Determine the [x, y] coordinate at the center of the cell enclosing the given text.  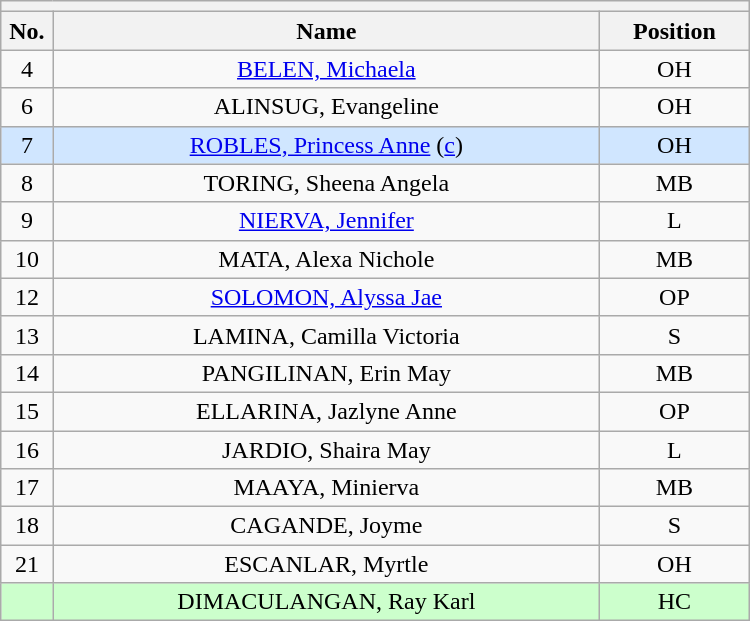
No. [27, 31]
BELEN, Michaela [326, 69]
14 [27, 373]
6 [27, 107]
Position [675, 31]
PANGILINAN, Erin May [326, 373]
TORING, Sheena Angela [326, 183]
21 [27, 564]
15 [27, 411]
HC [675, 602]
CAGANDE, Joyme [326, 526]
MATA, Alexa Nichole [326, 259]
7 [27, 145]
10 [27, 259]
SOLOMON, Alyssa Jae [326, 297]
ROBLES, Princess Anne (c) [326, 145]
JARDIO, Shaira May [326, 449]
16 [27, 449]
9 [27, 221]
8 [27, 183]
ELLARINA, Jazlyne Anne [326, 411]
17 [27, 488]
LAMINA, Camilla Victoria [326, 335]
ESCANLAR, Myrtle [326, 564]
13 [27, 335]
18 [27, 526]
4 [27, 69]
ALINSUG, Evangeline [326, 107]
MAAYA, Minierva [326, 488]
Name [326, 31]
DIMACULANGAN, Ray Karl [326, 602]
NIERVA, Jennifer [326, 221]
12 [27, 297]
